Locate the cell with the specified text and output its (x, y) center coordinate. 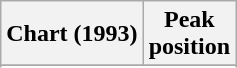
Chart (1993) (72, 34)
Peakposition (189, 34)
